Detect which cell encompasses the target text, then output its [X, Y] center coordinate. 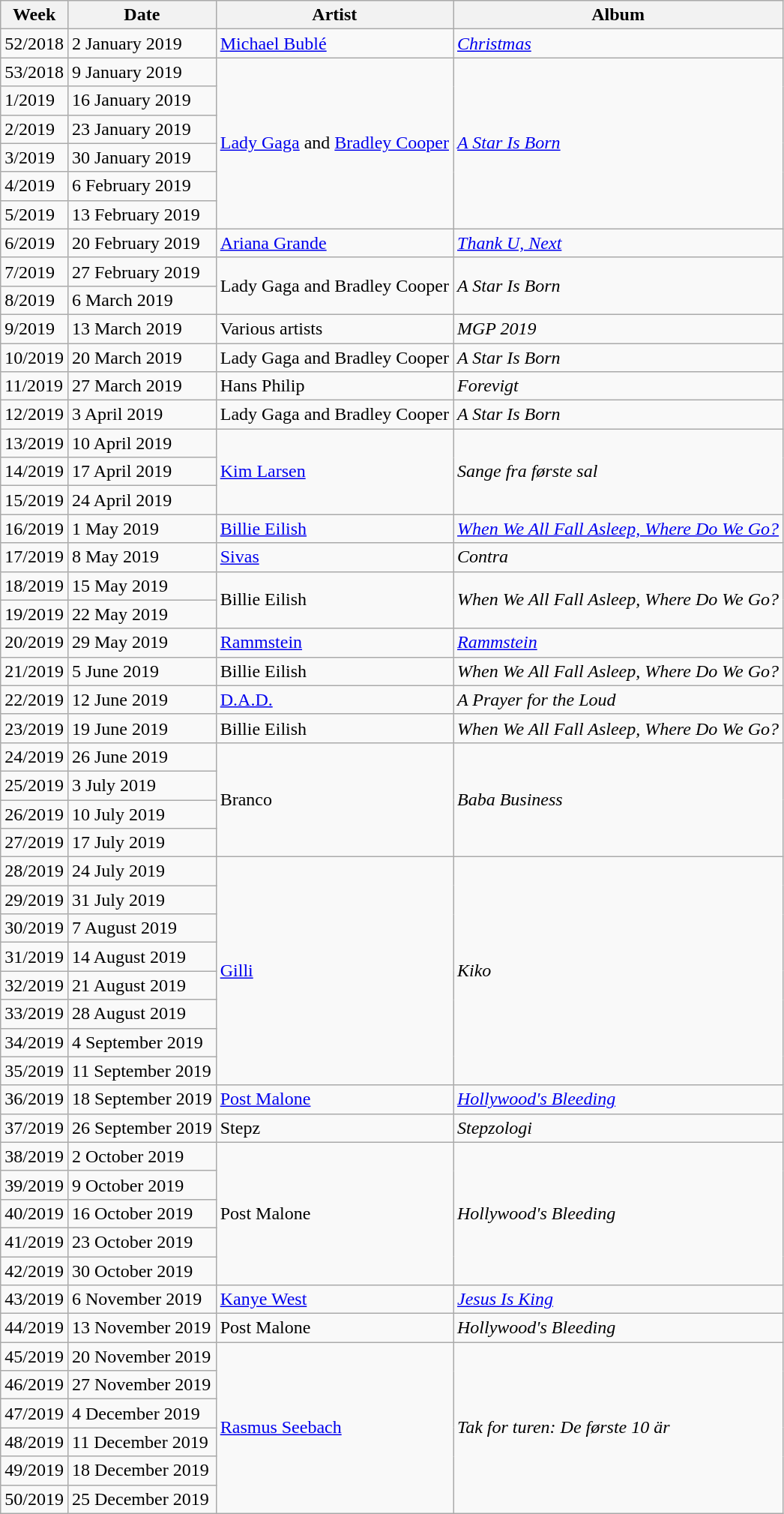
39/2019 [34, 1185]
6 November 2019 [142, 1300]
31/2019 [34, 957]
12/2019 [34, 415]
8/2019 [34, 300]
21/2019 [34, 671]
15/2019 [34, 500]
6 February 2019 [142, 186]
24/2019 [34, 757]
10 April 2019 [142, 443]
13/2019 [34, 443]
3 April 2019 [142, 415]
43/2019 [34, 1300]
16/2019 [34, 529]
Baba Business [618, 799]
2 October 2019 [142, 1156]
9 January 2019 [142, 72]
14/2019 [34, 472]
Rasmus Seebach [334, 1428]
18 September 2019 [142, 1099]
9 October 2019 [142, 1185]
12 June 2019 [142, 700]
6/2019 [34, 243]
22/2019 [34, 700]
26 September 2019 [142, 1128]
11 December 2019 [142, 1442]
4/2019 [34, 186]
31 July 2019 [142, 900]
18/2019 [34, 586]
16 January 2019 [142, 100]
13 March 2019 [142, 328]
24 July 2019 [142, 871]
41/2019 [34, 1242]
Jesus Is King [618, 1300]
Hans Philip [334, 386]
27 February 2019 [142, 271]
Forevigt [618, 386]
Christmas [618, 43]
33/2019 [34, 1014]
Stepz [334, 1128]
23 October 2019 [142, 1242]
52/2018 [34, 43]
4 December 2019 [142, 1414]
32/2019 [34, 985]
38/2019 [34, 1156]
26 June 2019 [142, 757]
48/2019 [34, 1442]
37/2019 [34, 1128]
49/2019 [34, 1471]
27 March 2019 [142, 386]
5/2019 [34, 214]
29/2019 [34, 900]
30/2019 [34, 928]
24 April 2019 [142, 500]
10 July 2019 [142, 814]
6 March 2019 [142, 300]
Artist [334, 15]
44/2019 [34, 1328]
28/2019 [34, 871]
2 January 2019 [142, 43]
18 December 2019 [142, 1471]
Ariana Grande [334, 243]
3 July 2019 [142, 785]
Michael Bublé [334, 43]
2/2019 [34, 129]
26/2019 [34, 814]
8 May 2019 [142, 557]
35/2019 [34, 1071]
34/2019 [34, 1042]
25 December 2019 [142, 1499]
22 May 2019 [142, 614]
Kim Larsen [334, 472]
28 August 2019 [142, 1014]
25/2019 [34, 785]
19 June 2019 [142, 728]
20/2019 [34, 643]
Week [34, 15]
30 October 2019 [142, 1271]
Contra [618, 557]
5 June 2019 [142, 671]
40/2019 [34, 1213]
4 September 2019 [142, 1042]
17/2019 [34, 557]
Date [142, 15]
19/2019 [34, 614]
A Prayer for the Loud [618, 700]
17 July 2019 [142, 843]
29 May 2019 [142, 643]
Tak for turen: De første 10 är [618, 1428]
46/2019 [34, 1385]
50/2019 [34, 1499]
45/2019 [34, 1357]
10/2019 [34, 358]
15 May 2019 [142, 586]
Kanye West [334, 1300]
1 May 2019 [142, 529]
53/2018 [34, 72]
1/2019 [34, 100]
D.A.D. [334, 700]
36/2019 [34, 1099]
Thank U, Next [618, 243]
17 April 2019 [142, 472]
Various artists [334, 328]
11 September 2019 [142, 1071]
20 March 2019 [142, 358]
Album [618, 15]
Gilli [334, 971]
47/2019 [34, 1414]
9/2019 [34, 328]
Sange fra første sal [618, 472]
23 January 2019 [142, 129]
3/2019 [34, 157]
Kiko [618, 971]
Branco [334, 799]
30 January 2019 [142, 157]
42/2019 [34, 1271]
13 November 2019 [142, 1328]
23/2019 [34, 728]
Stepzologi [618, 1128]
11/2019 [34, 386]
7/2019 [34, 271]
27 November 2019 [142, 1385]
14 August 2019 [142, 957]
MGP 2019 [618, 328]
7 August 2019 [142, 928]
13 February 2019 [142, 214]
20 February 2019 [142, 243]
27/2019 [34, 843]
21 August 2019 [142, 985]
Sivas [334, 557]
20 November 2019 [142, 1357]
16 October 2019 [142, 1213]
